For the text-containing cell, return its midpoint in [x, y] coordinate format. 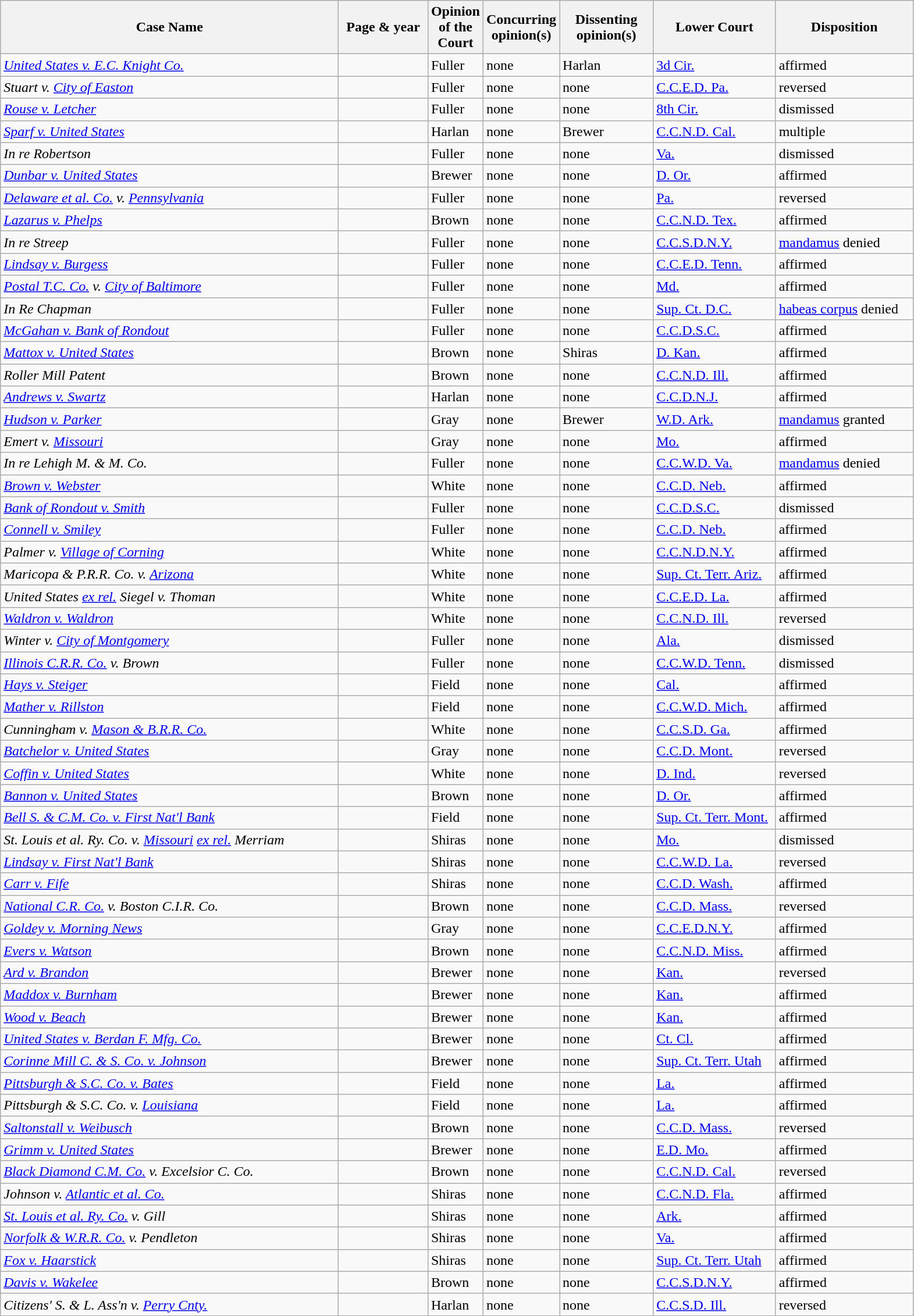
C.C.E.D. Pa. [714, 87]
C.C.W.D. Tenn. [714, 662]
C.C.N.D. Tex. [714, 220]
Roller Mill Patent [170, 375]
Stuart v. City of Easton [170, 87]
Hays v. Steiger [170, 685]
Lazarus v. Phelps [170, 220]
Grimm v. United States [170, 1150]
Johnson v. Atlantic et al. Co. [170, 1194]
C.C.S.D. Ga. [714, 729]
Fox v. Haarstick [170, 1260]
In re Streep [170, 242]
Davis v. Wakelee [170, 1282]
Pa. [714, 198]
In Re Chapman [170, 309]
C.C.E.D. Tenn. [714, 264]
C.C.N.D. Miss. [714, 950]
Ark. [714, 1216]
Sparf v. United States [170, 131]
8th Cir. [714, 109]
Lindsay v. First Nat'l Bank [170, 862]
Batchelor v. United States [170, 751]
Citizens' S. & L. Ass'n v. Perry Cnty. [170, 1304]
Evers v. Watson [170, 950]
3d Cir. [714, 65]
C.C.W.D. Mich. [714, 707]
Mattox v. United States [170, 353]
National C.R. Co. v. Boston C.I.R. Co. [170, 906]
Concurring opinion(s) [521, 27]
Norfolk & W.R.R. Co. v. Pendleton [170, 1238]
Winter v. City of Montgomery [170, 640]
Emert v. Missouri [170, 441]
E.D. Mo. [714, 1150]
Brown v. Webster [170, 486]
Bank of Rondout v. Smith [170, 508]
Rouse v. Letcher [170, 109]
Pittsburgh & S.C. Co. v. Bates [170, 1083]
St. Louis et al. Ry. Co. v. Gill [170, 1216]
Maddox v. Burnham [170, 994]
Dunbar v. United States [170, 176]
C.C.D.N.J. [714, 397]
Wood v. Beach [170, 1017]
C.C.W.D. La. [714, 862]
C.C.N.D. Fla. [714, 1194]
C.C.E.D. La. [714, 596]
D. Kan. [714, 353]
Ct. Cl. [714, 1039]
Case Name [170, 27]
Carr v. Fife [170, 884]
multiple [844, 131]
Saltonstall v. Weibusch [170, 1128]
Black Diamond C.M. Co. v. Excelsior C. Co. [170, 1172]
United States v. Berdan F. Mfg. Co. [170, 1039]
Disposition [844, 27]
Coffin v. United States [170, 773]
Goldey v. Morning News [170, 928]
Md. [714, 286]
Maricopa & P.R.R. Co. v. Arizona [170, 574]
In re Robertson [170, 154]
mandamus granted [844, 419]
Lower Court [714, 27]
C.C.N.D.N.Y. [714, 552]
Cunningham v. Mason & B.R.R. Co. [170, 729]
habeas corpus denied [844, 309]
Sup. Ct. Terr. Mont. [714, 818]
Sup. Ct. D.C. [714, 309]
Hudson v. Parker [170, 419]
Ard v. Brandon [170, 972]
D. Ind. [714, 773]
Dissenting opinion(s) [606, 27]
United States v. E.C. Knight Co. [170, 65]
Bell S. & C.M. Co. v. First Nat'l Bank [170, 818]
C.C.S.D. Ill. [714, 1304]
Pittsburgh & S.C. Co. v. Louisiana [170, 1105]
United States ex rel. Siegel v. Thoman [170, 596]
Sup. Ct. Terr. Ariz. [714, 574]
C.C.W.D. Va. [714, 463]
C.C.D. Mont. [714, 751]
Corinne Mill C. & S. Co. v. Johnson [170, 1061]
Lindsay v. Burgess [170, 264]
Mather v. Rillston [170, 707]
St. Louis et al. Ry. Co. v. Missouri ex rel. Merriam [170, 840]
Ala. [714, 640]
Connell v. Smiley [170, 530]
W.D. Ark. [714, 419]
Delaware et al. Co. v. Pennsylvania [170, 198]
C.C.D. Wash. [714, 884]
Page & year [383, 27]
Waldron v. Waldron [170, 618]
Illinois C.R.R. Co. v. Brown [170, 662]
Cal. [714, 685]
Andrews v. Swartz [170, 397]
McGahan v. Bank of Rondout [170, 331]
C.C.E.D.N.Y. [714, 928]
Bannon v. United States [170, 796]
In re Lehigh M. & M. Co. [170, 463]
Palmer v. Village of Corning [170, 552]
Postal T.C. Co. v. City of Baltimore [170, 286]
Opinion of the Court [455, 27]
